Search for the cell housing the specified text and yield its [X, Y] center coordinate. 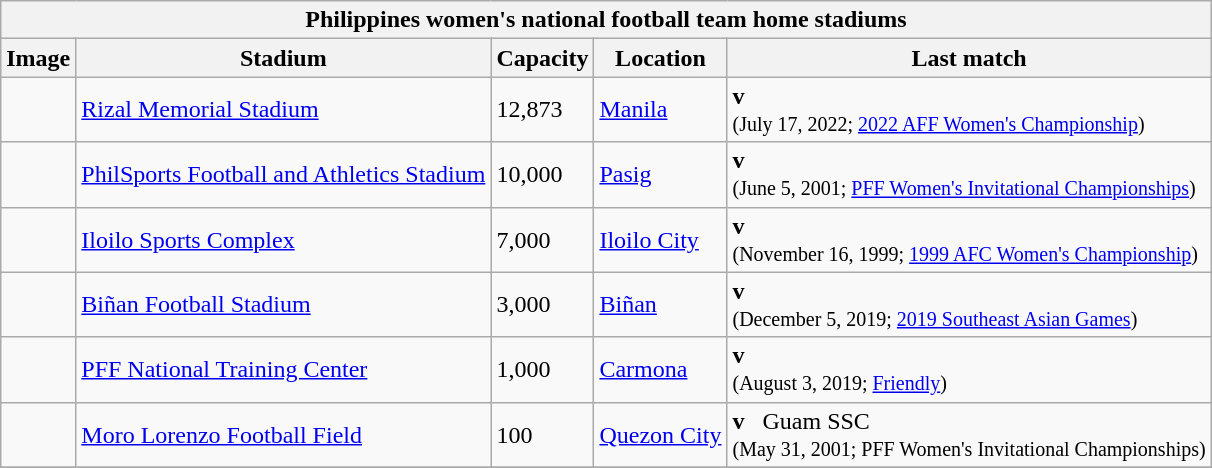
Carmona [660, 370]
Iloilo Sports Complex [284, 240]
1,000 [542, 370]
v (June 5, 2001; PFF Women's Invitational Championships) [969, 174]
v (August 3, 2019; Friendly) [969, 370]
PhilSports Football and Athletics Stadium [284, 174]
Moro Lorenzo Football Field [284, 434]
Rizal Memorial Stadium [284, 110]
10,000 [542, 174]
Pasig [660, 174]
100 [542, 434]
12,873 [542, 110]
Philippines women's national football team home stadiums [606, 20]
Biñan [660, 304]
v (July 17, 2022; 2022 AFF Women's Championship) [969, 110]
Stadium [284, 58]
Manila [660, 110]
v (December 5, 2019; 2019 Southeast Asian Games) [969, 304]
Biñan Football Stadium [284, 304]
Location [660, 58]
v Guam SSC(May 31, 2001; PFF Women's Invitational Championships) [969, 434]
PFF National Training Center [284, 370]
3,000 [542, 304]
v (November 16, 1999; 1999 AFC Women's Championship) [969, 240]
Image [38, 58]
Quezon City [660, 434]
Last match [969, 58]
Capacity [542, 58]
Iloilo City [660, 240]
7,000 [542, 240]
